Locate the cell with the specified text and output its (X, Y) center coordinate. 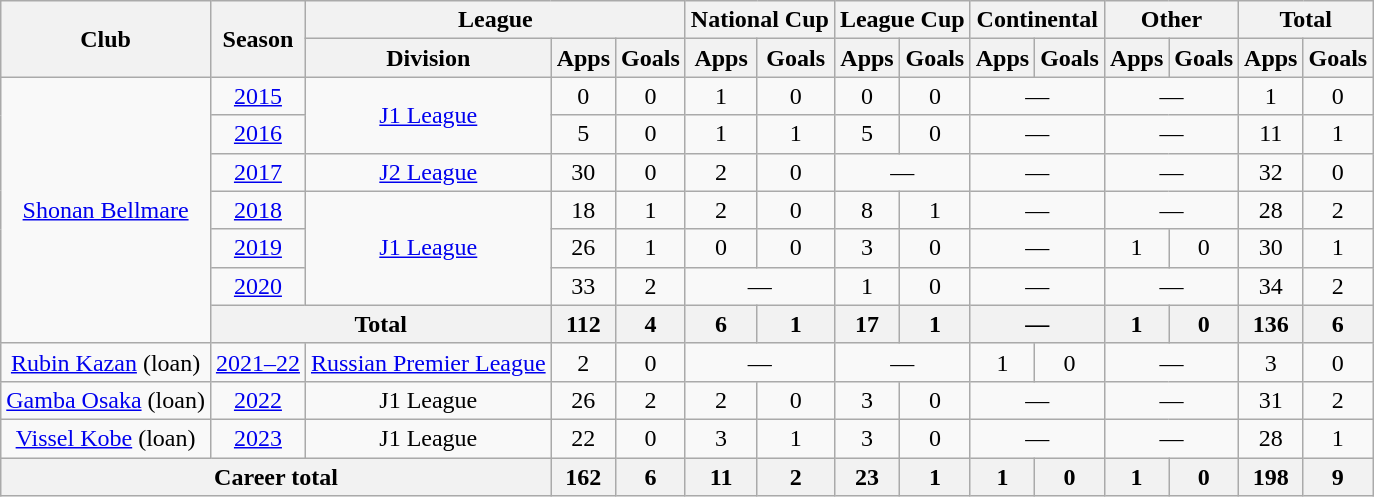
J2 League (428, 172)
23 (866, 477)
2018 (258, 210)
Career total (276, 477)
Division (428, 58)
32 (1271, 172)
9 (1338, 477)
18 (583, 210)
Club (106, 39)
2017 (258, 172)
4 (651, 324)
National Cup (760, 20)
31 (1271, 400)
2020 (258, 286)
22 (583, 438)
Shonan Bellmare (106, 210)
112 (583, 324)
Rubin Kazan (loan) (106, 362)
League (495, 20)
34 (1271, 286)
Continental (1037, 20)
Vissel Kobe (loan) (106, 438)
2023 (258, 438)
8 (866, 210)
162 (583, 477)
Gamba Osaka (loan) (106, 400)
Russian Premier League (428, 362)
2019 (258, 248)
2016 (258, 134)
33 (583, 286)
17 (866, 324)
League Cup (902, 20)
136 (1271, 324)
198 (1271, 477)
2021–22 (258, 362)
2022 (258, 400)
2015 (258, 96)
Other (1171, 20)
Season (258, 39)
